Capture the cell that displays the provided text and extract its (X, Y) central coordinate. 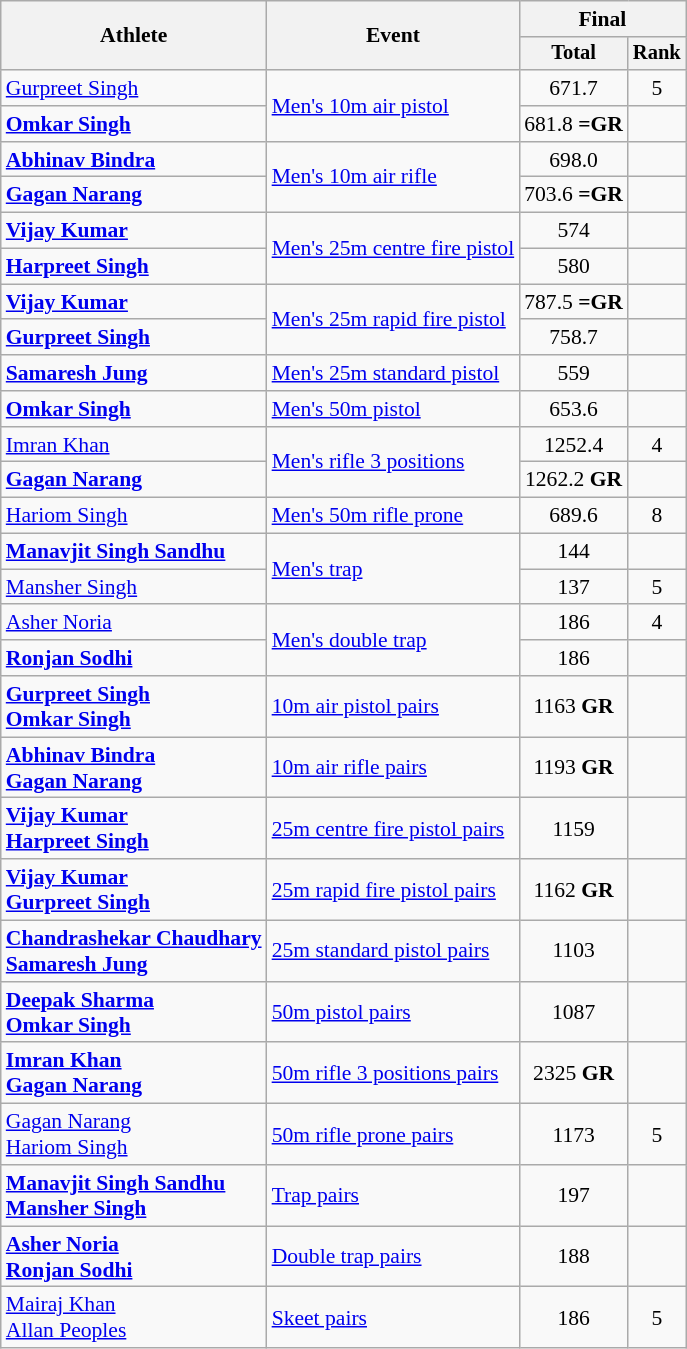
25m standard pistol pairs (394, 952)
671.7 (574, 88)
50m rifle 3 positions pairs (394, 1074)
Total (574, 54)
Abhinav Bindra (134, 160)
Manavjit Singh Sandhu (134, 552)
Double trap pairs (394, 1256)
Men's 50m pistol (394, 409)
1087 (574, 1012)
197 (574, 1196)
580 (574, 267)
1173 (574, 1134)
2325 GR (574, 1074)
Harpreet Singh (134, 267)
559 (574, 373)
8 (657, 516)
Final (602, 19)
Asher NoriaRonjan Sodhi (134, 1256)
Men's 25m rapid fire pistol (394, 320)
681.8 =GR (574, 124)
Men's 25m standard pistol (394, 373)
Deepak SharmaOmkar Singh (134, 1012)
Men's 25m centre fire pistol (394, 248)
188 (574, 1256)
Chandrashekar ChaudharySamaresh Jung (134, 952)
Skeet pairs (394, 1318)
Imran Khan (134, 445)
Mairaj KhanAllan Peoples (134, 1318)
50m rifle prone pairs (394, 1134)
50m pistol pairs (394, 1012)
574 (574, 231)
10m air pistol pairs (394, 706)
787.5 =GR (574, 302)
Men's 50m rifle prone (394, 516)
1159 (574, 828)
Mansher Singh (134, 587)
Event (394, 36)
Men's 10m air rifle (394, 178)
689.6 (574, 516)
1252.4 (574, 445)
Vijay KumarHarpreet Singh (134, 828)
1162 GR (574, 890)
1262.2 GR (574, 480)
Men's rifle 3 positions (394, 462)
Men's trap (394, 570)
Gurpreet SinghOmkar Singh (134, 706)
Manavjit Singh SandhuMansher Singh (134, 1196)
758.7 (574, 338)
Men's double trap (394, 640)
Ronjan Sodhi (134, 658)
Hariom Singh (134, 516)
25m rapid fire pistol pairs (394, 890)
703.6 =GR (574, 195)
Vijay KumarGurpreet Singh (134, 890)
Trap pairs (394, 1196)
137 (574, 587)
653.6 (574, 409)
Samaresh Jung (134, 373)
25m centre fire pistol pairs (394, 828)
1163 GR (574, 706)
Gagan NarangHariom Singh (134, 1134)
1193 GR (574, 768)
Rank (657, 54)
Imran KhanGagan Narang (134, 1074)
Athlete (134, 36)
Men's 10m air pistol (394, 106)
698.0 (574, 160)
1103 (574, 952)
Abhinav BindraGagan Narang (134, 768)
10m air rifle pairs (394, 768)
Asher Noria (134, 623)
144 (574, 552)
